Return (x, y) of the center of cell containing provided text 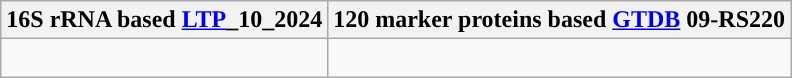
16S rRNA based LTP_10_2024 (164, 20)
120 marker proteins based GTDB 09-RS220 (560, 20)
